For the text-containing cell, return its midpoint in [x, y] coordinate format. 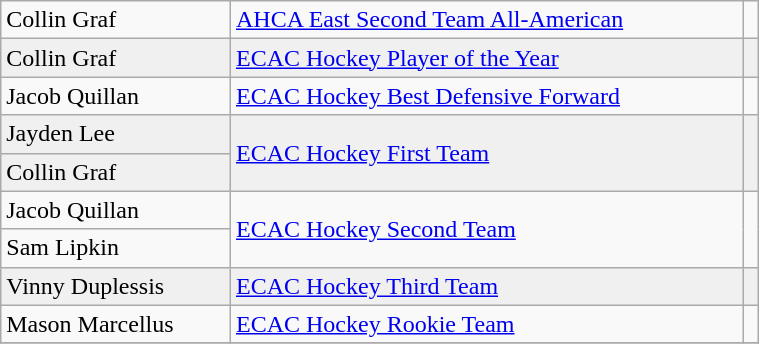
ECAC Hockey First Team [486, 153]
ECAC Hockey Best Defensive Forward [486, 96]
ECAC Hockey Third Team [486, 286]
ECAC Hockey Rookie Team [486, 324]
Vinny Duplessis [116, 286]
Sam Lipkin [116, 248]
ECAC Hockey Second Team [486, 229]
AHCA East Second Team All-American [486, 20]
ECAC Hockey Player of the Year [486, 58]
Jayden Lee [116, 134]
Mason Marcellus [116, 324]
